Capture the cell that displays the provided text and extract its (x, y) central coordinate. 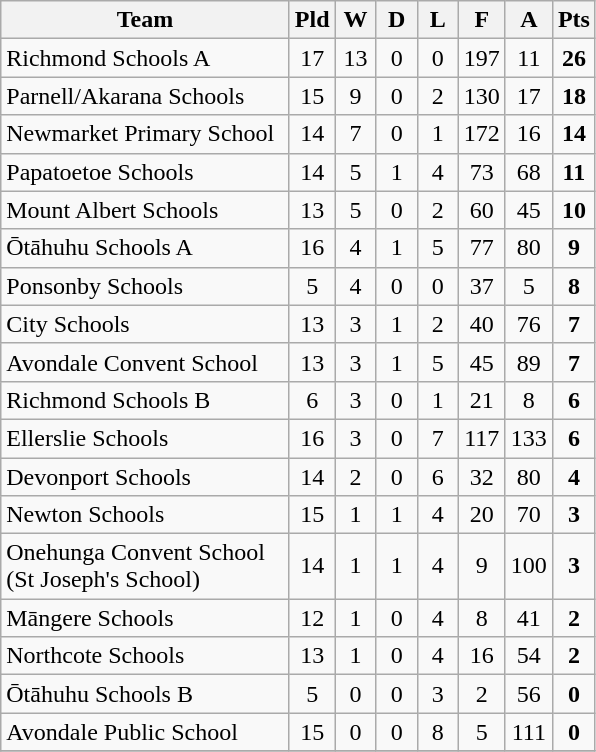
Devonport Schools (146, 477)
60 (482, 210)
Ponsonby Schools (146, 286)
100 (528, 566)
117 (482, 438)
10 (574, 210)
40 (482, 324)
Ellerslie Schools (146, 438)
Ōtāhuhu Schools A (146, 248)
Newton Schools (146, 515)
89 (528, 362)
21 (482, 400)
Ōtāhuhu Schools B (146, 694)
41 (528, 618)
18 (574, 96)
Mount Albert Schools (146, 210)
L (438, 20)
130 (482, 96)
73 (482, 172)
Avondale Convent School (146, 362)
54 (528, 656)
F (482, 20)
12 (312, 618)
Richmond Schools B (146, 400)
133 (528, 438)
56 (528, 694)
Northcote Schools (146, 656)
Team (146, 20)
70 (528, 515)
Māngere Schools (146, 618)
W (356, 20)
77 (482, 248)
68 (528, 172)
D (396, 20)
37 (482, 286)
76 (528, 324)
111 (528, 732)
Papatoetoe Schools (146, 172)
197 (482, 58)
Newmarket Primary School (146, 134)
20 (482, 515)
Pts (574, 20)
A (528, 20)
Parnell/Akarana Schools (146, 96)
Richmond Schools A (146, 58)
Onehunga Convent School (St Joseph's School) (146, 566)
172 (482, 134)
26 (574, 58)
32 (482, 477)
City Schools (146, 324)
Pld (312, 20)
Avondale Public School (146, 732)
